Search for the cell housing the specified text and yield its [X, Y] center coordinate. 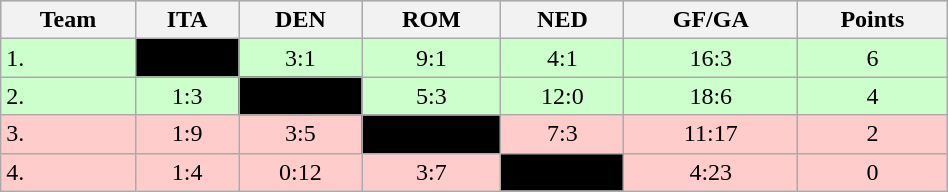
6 [873, 58]
7:3 [562, 134]
1:9 [187, 134]
Team [68, 20]
0 [873, 172]
12:0 [562, 96]
4. [68, 172]
18:6 [711, 96]
1:4 [187, 172]
16:3 [711, 58]
Points [873, 20]
NED [562, 20]
11:17 [711, 134]
DEN [300, 20]
ITA [187, 20]
4:1 [562, 58]
3:1 [300, 58]
2 [873, 134]
GF/GA [711, 20]
3:5 [300, 134]
ROM [432, 20]
9:1 [432, 58]
4:23 [711, 172]
3:7 [432, 172]
2. [68, 96]
1. [68, 58]
3. [68, 134]
1:3 [187, 96]
4 [873, 96]
5:3 [432, 96]
0:12 [300, 172]
